Capture the cell that displays the provided text and extract its (x, y) central coordinate. 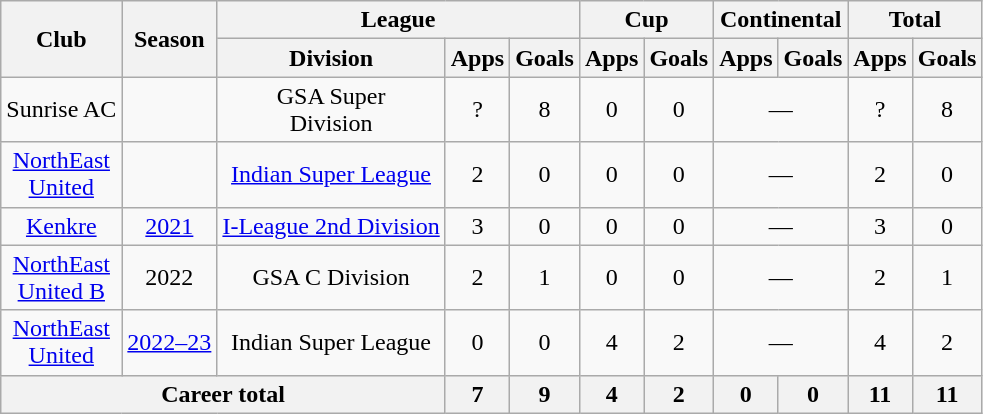
9 (545, 394)
GSA Super Division (331, 110)
Kenkre (62, 226)
Season (170, 39)
2021 (170, 226)
League (398, 20)
2022–23 (170, 342)
Career total (223, 394)
Cup (646, 20)
GSA C Division (331, 278)
Continental (781, 20)
I-League 2nd Division (331, 226)
Division (331, 58)
NorthEast United B (62, 278)
7 (477, 394)
Club (62, 39)
Sunrise AC (62, 110)
2022 (170, 278)
Total (915, 20)
